Identify which cell holds the provided text, then report its [X, Y] central coordinate. 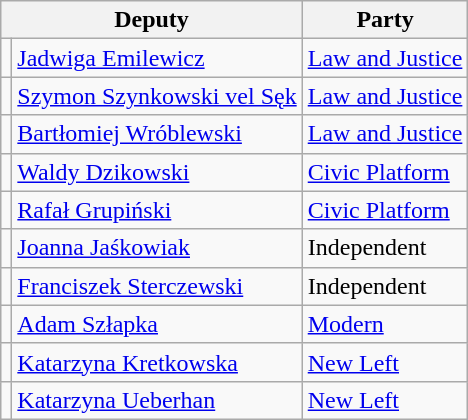
Katarzyna Ueberhan [157, 400]
Joanna Jaśkowiak [157, 248]
Szymon Szynkowski vel Sęk [157, 96]
Modern [385, 324]
Deputy [152, 20]
Rafał Grupiński [157, 210]
Adam Szłapka [157, 324]
Katarzyna Kretkowska [157, 362]
Party [385, 20]
Franciszek Sterczewski [157, 286]
Bartłomiej Wróblewski [157, 134]
Waldy Dzikowski [157, 172]
Jadwiga Emilewicz [157, 58]
